Detect which cell encompasses the target text, then output its (x, y) center coordinate. 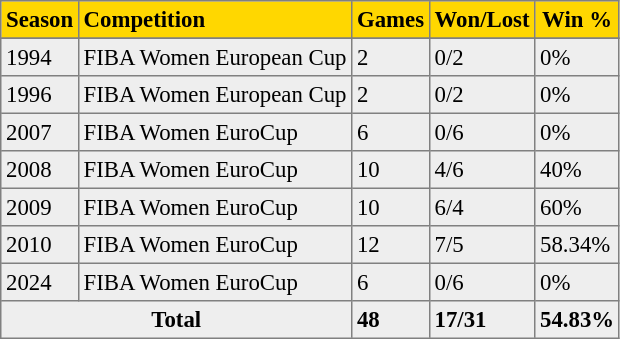
4/6 (482, 170)
Won/Lost (482, 20)
Season (40, 20)
17/31 (482, 320)
48 (391, 320)
7/5 (482, 245)
Competition (214, 20)
58.34% (578, 245)
2009 (40, 207)
2010 (40, 245)
54.83% (578, 320)
Games (391, 20)
1994 (40, 57)
60% (578, 207)
12 (391, 245)
2008 (40, 170)
1996 (40, 95)
2007 (40, 132)
Total (176, 320)
2024 (40, 282)
Win % (578, 20)
6/4 (482, 207)
40% (578, 170)
